Locate the cell with the specified text and output its (X, Y) center coordinate. 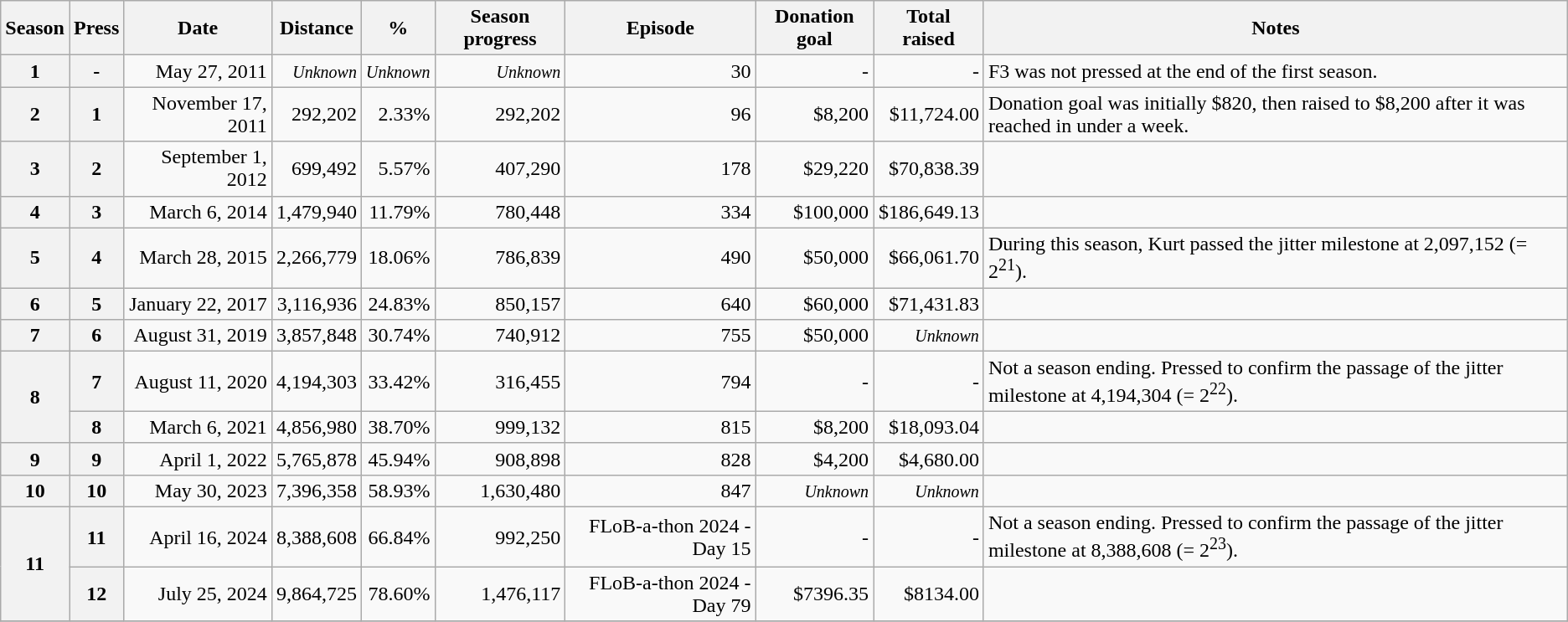
490 (660, 258)
847 (660, 491)
Not a season ending. Pressed to confirm the passage of the jitter milestone at 4,194,304 (= 222). (1275, 382)
4,194,303 (317, 382)
August 31, 2019 (198, 336)
May 27, 2011 (198, 71)
$186,649.13 (929, 212)
March 6, 2021 (198, 427)
$29,220 (814, 169)
45.94% (398, 459)
2.33% (398, 114)
November 17, 2011 (198, 114)
FLoB-a-thon 2024 - Day 15 (660, 537)
908,898 (500, 459)
Notes (1275, 28)
Date (198, 28)
$8134.00 (929, 594)
58.93% (398, 491)
$60,000 (814, 304)
May 30, 2023 (198, 491)
640 (660, 304)
Season progress (500, 28)
During this season, Kurt passed the jitter milestone at 2,097,152 (= 221). (1275, 258)
July 25, 2024 (198, 594)
786,839 (500, 258)
815 (660, 427)
11.79% (398, 212)
$66,061.70 (929, 258)
$11,724.00 (929, 114)
30 (660, 71)
780,448 (500, 212)
850,157 (500, 304)
January 22, 2017 (198, 304)
66.84% (398, 537)
33.42% (398, 382)
24.83% (398, 304)
F3 was not pressed at the end of the first season. (1275, 71)
316,455 (500, 382)
2,266,779 (317, 258)
178 (660, 169)
999,132 (500, 427)
% (398, 28)
Distance (317, 28)
Season (35, 28)
828 (660, 459)
407,290 (500, 169)
Episode (660, 28)
18.06% (398, 258)
3,116,936 (317, 304)
$4,200 (814, 459)
794 (660, 382)
March 28, 2015 (198, 258)
5.57% (398, 169)
$7396.35 (814, 594)
April 16, 2024 (198, 537)
38.70% (398, 427)
1,479,940 (317, 212)
992,250 (500, 537)
September 1, 2012 (198, 169)
9,864,725 (317, 594)
334 (660, 212)
Donation goal was initially $820, then raised to $8,200 after it was reached in under a week. (1275, 114)
$71,431.83 (929, 304)
4,856,980 (317, 427)
12 (95, 594)
699,492 (317, 169)
7,396,358 (317, 491)
April 1, 2022 (198, 459)
1,630,480 (500, 491)
Press (95, 28)
$4,680.00 (929, 459)
78.60% (398, 594)
8,388,608 (317, 537)
3,857,848 (317, 336)
740,912 (500, 336)
$18,093.04 (929, 427)
$70,838.39 (929, 169)
755 (660, 336)
FLoB-a-thon 2024 - Day 79 (660, 594)
Not a season ending. Pressed to confirm the passage of the jitter milestone at 8,388,608 (= 223). (1275, 537)
1,476,117 (500, 594)
August 11, 2020 (198, 382)
March 6, 2014 (198, 212)
Donation goal (814, 28)
96 (660, 114)
$100,000 (814, 212)
Total raised (929, 28)
5,765,878 (317, 459)
30.74% (398, 336)
